Identify which cell holds the provided text, then report its [x, y] central coordinate. 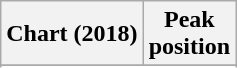
Peakposition [189, 34]
Chart (2018) [72, 34]
